Find where the given text appears and provide that cell's center as (X, Y) coordinate. 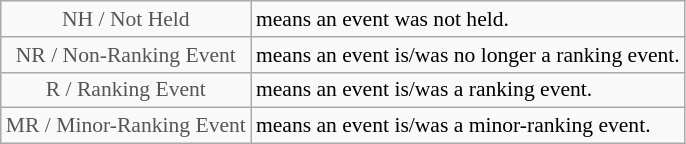
means an event is/was a minor-ranking event. (468, 126)
means an event is/was no longer a ranking event. (468, 55)
R / Ranking Event (126, 90)
NR / Non-Ranking Event (126, 55)
MR / Minor-Ranking Event (126, 126)
NH / Not Held (126, 19)
means an event was not held. (468, 19)
means an event is/was a ranking event. (468, 90)
